Scan for the cell matching the given text and deliver its (X, Y) coordinate at center. 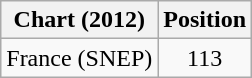
France (SNEP) (80, 58)
113 (205, 58)
Position (205, 20)
Chart (2012) (80, 20)
